For the text-containing cell, return its midpoint in [X, Y] coordinate format. 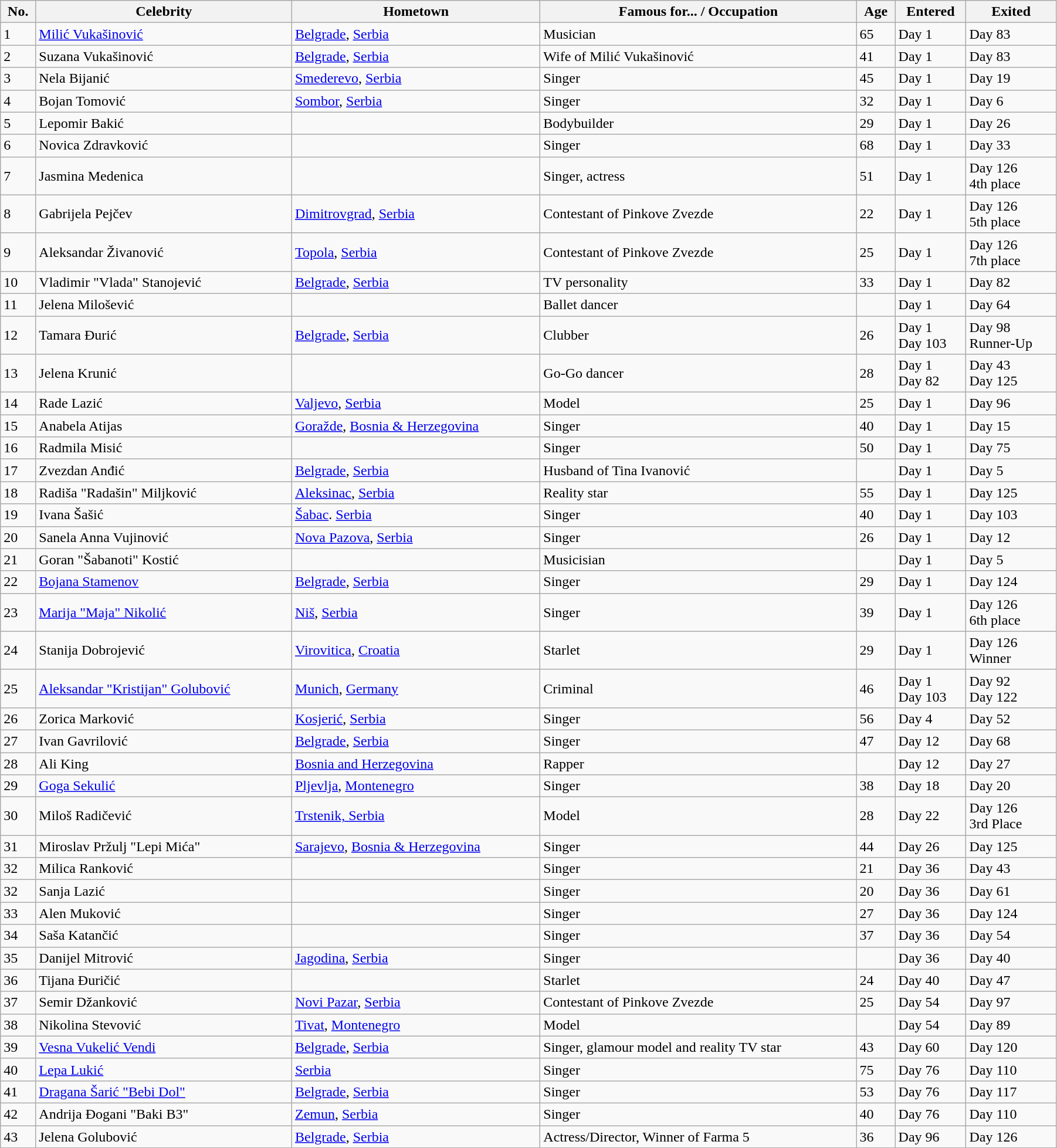
Andrija Đogani "Baki B3" [164, 1114]
Dimitrovgrad, Serbia [415, 214]
Day 92Day 122 [1011, 689]
Day 61 [1011, 891]
Radiša "Radašin" Miljković [164, 493]
Jagodina, Serbia [415, 958]
Day 68 [1011, 741]
Day 117 [1011, 1092]
10 [18, 282]
Day 4 [930, 719]
Serbia [415, 1069]
12 [18, 334]
Tivat, Montenegro [415, 1025]
Goražde, Bosnia & Herzegovina [415, 426]
Day 1266th place [1011, 612]
3 [18, 79]
Singer, glamour model and reality TV star [698, 1047]
44 [876, 846]
75 [876, 1069]
Aleksandar Živanović [164, 252]
5 [18, 123]
Reality star [698, 493]
50 [876, 448]
Day 43 [1011, 869]
55 [876, 493]
Famous for... / Occupation [698, 12]
Day 33 [1011, 145]
6 [18, 145]
Day 1263rd Place [1011, 817]
Tijana Đuričić [164, 980]
2 [18, 56]
Marija "Maja" Nikolić [164, 612]
Day 60 [930, 1047]
15 [18, 426]
Goran "Šabanoti" Kostić [164, 560]
Criminal [698, 689]
Kosjerić, Serbia [415, 719]
Day 52 [1011, 719]
Ballet dancer [698, 304]
Aleksinac, Serbia [415, 493]
9 [18, 252]
Day 126Winner [1011, 650]
Day 103 [1011, 515]
Topola, Serbia [415, 252]
Day 126 [1011, 1136]
Day 75 [1011, 448]
Gabrijela Pejčev [164, 214]
42 [18, 1114]
Ali King [164, 763]
Aleksandar "Kristijan" Golubović [164, 689]
19 [18, 515]
Zvezdan Anđić [164, 470]
Jasmina Medenica [164, 176]
53 [876, 1092]
Celebrity [164, 12]
Jelena Golubović [164, 1136]
Sombor, Serbia [415, 101]
Day 20 [1011, 786]
TV personality [698, 282]
Day 22 [930, 817]
Clubber [698, 334]
Husband of Tina Ivanović [698, 470]
Semir Džanković [164, 1003]
Exited [1011, 12]
Bodybuilder [698, 123]
13 [18, 373]
Day 19 [1011, 79]
Munich, Germany [415, 689]
45 [876, 79]
Sarajevo, Bosnia & Herzegovina [415, 846]
Entered [930, 12]
Ivana Šašić [164, 515]
Niš, Serbia [415, 612]
Pljevlja, Montenegro [415, 786]
Lepomir Bakić [164, 123]
Smederevo, Serbia [415, 79]
Sanja Lazić [164, 891]
Suzana Vukašinović [164, 56]
16 [18, 448]
Musicisian [698, 560]
47 [876, 741]
4 [18, 101]
Lepa Lukić [164, 1069]
Day 47 [1011, 980]
8 [18, 214]
Radmila Misić [164, 448]
Virovitica, Croatia [415, 650]
Day 1267th place [1011, 252]
Ivan Gavrilović [164, 741]
Sanela Anna Vujinović [164, 537]
Day 98Runner-Up [1011, 334]
31 [18, 846]
Actress/Director, Winner of Farma 5 [698, 1136]
1 [18, 34]
14 [18, 404]
46 [876, 689]
Stanija Dobrojević [164, 650]
Day 82 [1011, 282]
Day 27 [1011, 763]
Day 1265th place [1011, 214]
Valjevo, Serbia [415, 404]
30 [18, 817]
56 [876, 719]
Musician [698, 34]
Dragana Šarić "Bebi Dol" [164, 1092]
Alen Muković [164, 913]
17 [18, 470]
Milica Ranković [164, 869]
Day 1 Day 82 [930, 373]
Milić Vukašinović [164, 34]
Jelena Krunić [164, 373]
Rade Lazić [164, 404]
Nikolina Stevović [164, 1025]
Nela Bijanić [164, 79]
Goga Sekulić [164, 786]
Day 64 [1011, 304]
34 [18, 936]
Trstenik, Serbia [415, 817]
Vladimir "Vlada" Stanojević [164, 282]
18 [18, 493]
11 [18, 304]
Singer, actress [698, 176]
Nova Pazova, Serbia [415, 537]
35 [18, 958]
No. [18, 12]
Day 18 [930, 786]
Go-Go dancer [698, 373]
Day 97 [1011, 1003]
Miloš Radičević [164, 817]
Day 15 [1011, 426]
Danijel Mitrović [164, 958]
Bosnia and Herzegovina [415, 763]
Novi Pazar, Serbia [415, 1003]
Vesna Vukelić Vendi [164, 1047]
Jelena Milošević [164, 304]
Bojana Stamenov [164, 582]
Hometown [415, 12]
Novica Zdravković [164, 145]
Zorica Marković [164, 719]
Zemun, Serbia [415, 1114]
Day 1264th place [1011, 176]
Wife of Milić Vukašinović [698, 56]
Day 43 Day 125 [1011, 373]
23 [18, 612]
Day 89 [1011, 1025]
Day 6 [1011, 101]
Bojan Tomović [164, 101]
68 [876, 145]
51 [876, 176]
Saša Katančić [164, 936]
7 [18, 176]
Age [876, 12]
Rapper [698, 763]
Miroslav Pržulj "Lepi Mića" [164, 846]
65 [876, 34]
Anabela Atijas [164, 426]
Tamara Đurić [164, 334]
Šabac. Serbia [415, 515]
Day 120 [1011, 1047]
